Extract the [x, y] coordinate from the center of the cell holding the provided text.  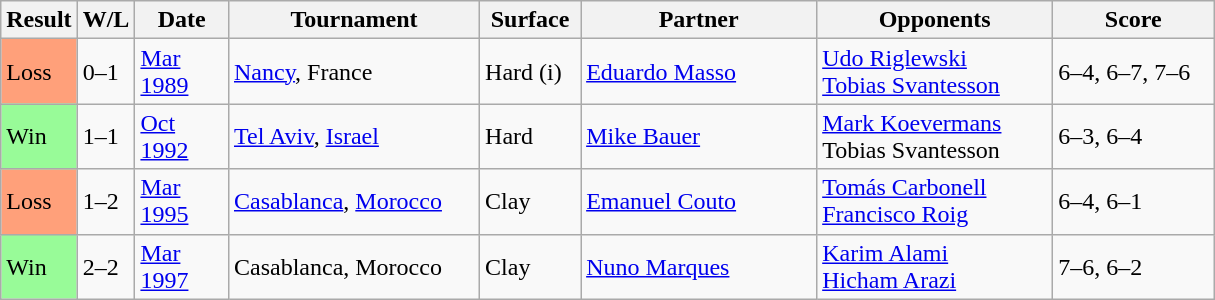
1–2 [106, 202]
Mar 1995 [182, 202]
Eduardo Masso [699, 72]
Mike Bauer [699, 136]
Partner [699, 20]
6–4, 6–1 [1134, 202]
Hard [530, 136]
0–1 [106, 72]
Nuno Marques [699, 266]
Date [182, 20]
6–3, 6–4 [1134, 136]
Nancy, France [354, 72]
6–4, 6–7, 7–6 [1134, 72]
Karim Alami Hicham Arazi [935, 266]
Emanuel Couto [699, 202]
Opponents [935, 20]
7–6, 6–2 [1134, 266]
Mar 1997 [182, 266]
Result [39, 20]
Surface [530, 20]
2–2 [106, 266]
Tomás Carbonell Francisco Roig [935, 202]
Mar 1989 [182, 72]
Score [1134, 20]
Tel Aviv, Israel [354, 136]
Oct 1992 [182, 136]
Hard (i) [530, 72]
Mark Koevermans Tobias Svantesson [935, 136]
1–1 [106, 136]
Tournament [354, 20]
W/L [106, 20]
Udo Riglewski Tobias Svantesson [935, 72]
